For the text-containing cell, return its midpoint in (x, y) coordinate format. 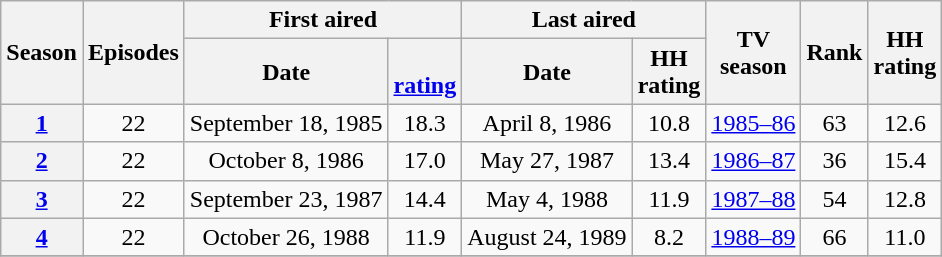
1986–87 (754, 161)
Last aired (584, 20)
First aired (322, 20)
66 (834, 237)
October 8, 1986 (286, 161)
4 (42, 237)
15.4 (905, 161)
Season (42, 52)
August 24, 1989 (547, 237)
1985–86 (754, 123)
12.6 (905, 123)
11.0 (905, 237)
2 (42, 161)
14.4 (425, 199)
3 (42, 199)
13.4 (669, 161)
rating (425, 72)
36 (834, 161)
Rank (834, 52)
TVseason (754, 52)
8.2 (669, 237)
May 27, 1987 (547, 161)
September 18, 1985 (286, 123)
October 26, 1988 (286, 237)
May 4, 1988 (547, 199)
12.8 (905, 199)
Episodes (133, 52)
1 (42, 123)
18.3 (425, 123)
1987–88 (754, 199)
54 (834, 199)
1988–89 (754, 237)
September 23, 1987 (286, 199)
17.0 (425, 161)
10.8 (669, 123)
April 8, 1986 (547, 123)
63 (834, 123)
